Locate the cell with the specified text and output its (X, Y) center coordinate. 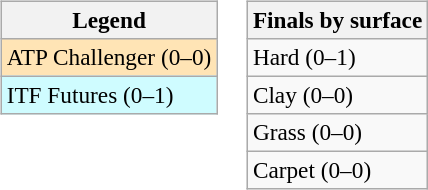
ITF Futures (0–1) (108, 95)
Clay (0–0) (337, 95)
ATP Challenger (0–0) (108, 57)
Hard (0–1) (337, 57)
Grass (0–0) (337, 133)
Carpet (0–0) (337, 171)
Legend (108, 20)
Finals by surface (337, 20)
